For the text-containing cell, return its midpoint in (X, Y) coordinate format. 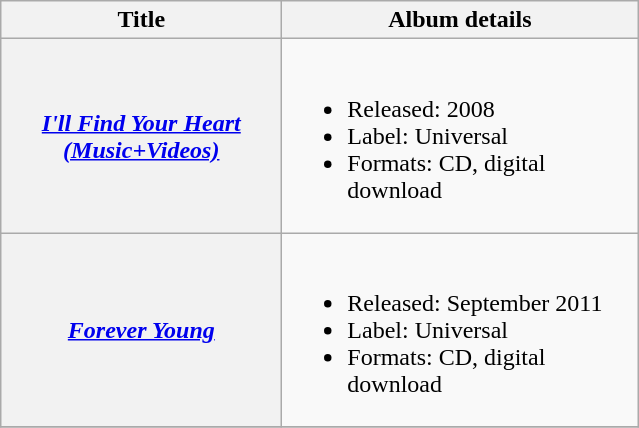
I'll Find Your Heart (Music+Videos) (142, 136)
Album details (460, 20)
Title (142, 20)
Released: 2008Label: UniversalFormats: CD, digital download (460, 136)
Released: September 2011Label: UniversalFormats: CD, digital download (460, 330)
Forever Young (142, 330)
